Provide the (x, y) coordinate of the cell's center where the given text is located.  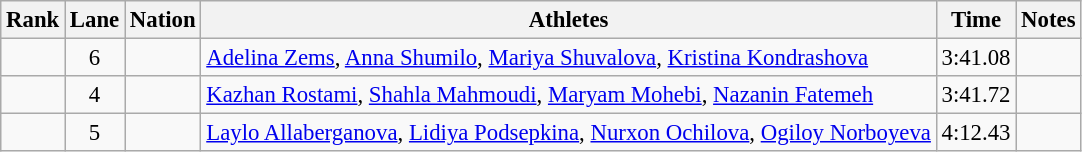
Adelina Zems, Anna Shumilo, Mariya Shuvalova, Kristina Kondrashova (568, 58)
Time (976, 20)
4 (95, 95)
6 (95, 58)
Rank (33, 20)
5 (95, 133)
4:12.43 (976, 133)
Kazhan Rostami, Shahla Mahmoudi, Maryam Mohebi, Nazanin Fatemeh (568, 95)
3:41.72 (976, 95)
Laylo Allaberganova, Lidiya Podsepkina, Nurxon Ochilova, Ogiloy Norboyeva (568, 133)
Athletes (568, 20)
Nation (163, 20)
Notes (1048, 20)
3:41.08 (976, 58)
Lane (95, 20)
